From the cell containing the given text, extract its center point as (x, y) coordinate. 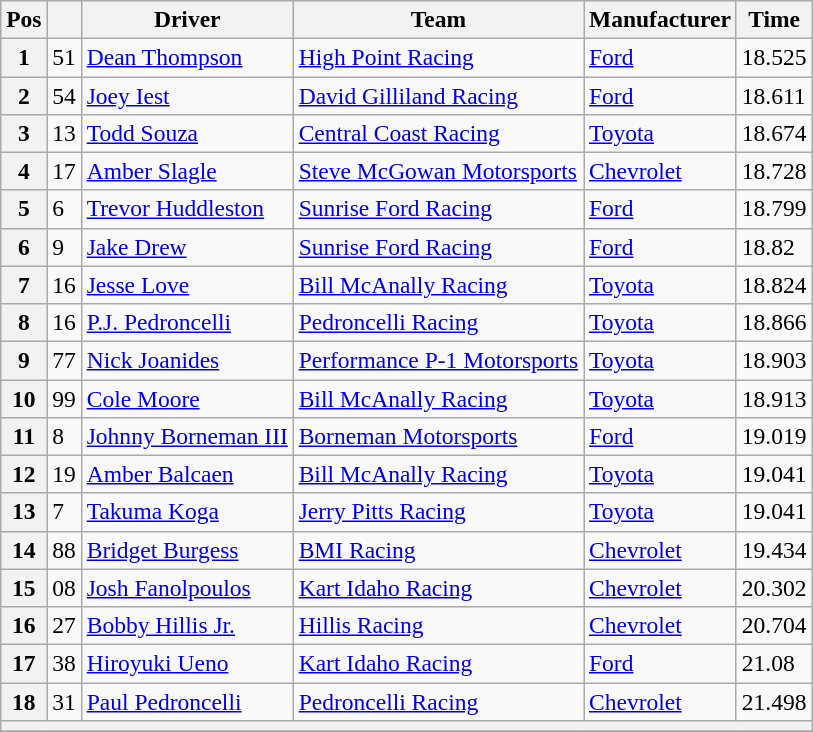
Steve McGowan Motorsports (438, 171)
5 (24, 209)
Bridget Burgess (187, 550)
4 (24, 171)
Jesse Love (187, 285)
12 (24, 474)
18.525 (774, 57)
18.913 (774, 398)
54 (64, 95)
Josh Fanolpoulos (187, 588)
Amber Balcaen (187, 474)
08 (64, 588)
18.728 (774, 171)
Trevor Huddleston (187, 209)
31 (64, 701)
Performance P-1 Motorsports (438, 360)
Paul Pedroncelli (187, 701)
Time (774, 19)
Amber Slagle (187, 171)
Pos (24, 19)
Bobby Hillis Jr. (187, 625)
19.434 (774, 550)
Driver (187, 19)
2 (24, 95)
Joey Iest (187, 95)
High Point Racing (438, 57)
18.866 (774, 322)
Dean Thompson (187, 57)
18.82 (774, 247)
Johnny Borneman III (187, 436)
21.498 (774, 701)
15 (24, 588)
P.J. Pedroncelli (187, 322)
Central Coast Racing (438, 133)
20.704 (774, 625)
Nick Joanides (187, 360)
88 (64, 550)
18.674 (774, 133)
51 (64, 57)
11 (24, 436)
18.903 (774, 360)
Team (438, 19)
18 (24, 701)
Todd Souza (187, 133)
18.824 (774, 285)
77 (64, 360)
Jake Drew (187, 247)
Hiroyuki Ueno (187, 663)
99 (64, 398)
18.799 (774, 209)
27 (64, 625)
Borneman Motorsports (438, 436)
Manufacturer (660, 19)
BMI Racing (438, 550)
38 (64, 663)
3 (24, 133)
20.302 (774, 588)
Cole Moore (187, 398)
19.019 (774, 436)
10 (24, 398)
Hillis Racing (438, 625)
Jerry Pitts Racing (438, 512)
19 (64, 474)
Takuma Koga (187, 512)
14 (24, 550)
21.08 (774, 663)
David Gilliland Racing (438, 95)
18.611 (774, 95)
1 (24, 57)
